Return the [x, y] coordinate for the center point of the cell that contains the specified text.  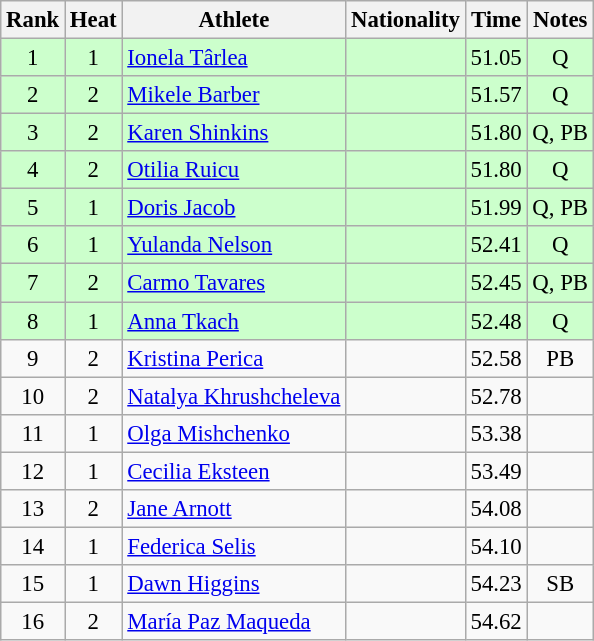
Federica Selis [234, 546]
54.62 [496, 621]
Anna Tkach [234, 321]
Karen Shinkins [234, 133]
52.58 [496, 358]
Otilia Ruicu [234, 170]
51.57 [496, 95]
51.99 [496, 208]
Mikele Barber [234, 95]
13 [33, 509]
Cecilia Eksteen [234, 471]
Heat [94, 20]
Natalya Khrushcheleva [234, 396]
53.38 [496, 433]
10 [33, 396]
52.78 [496, 396]
54.08 [496, 509]
Ionela Târlea [234, 58]
5 [33, 208]
9 [33, 358]
Dawn Higgins [234, 584]
53.49 [496, 471]
8 [33, 321]
52.48 [496, 321]
12 [33, 471]
Rank [33, 20]
PB [560, 358]
Notes [560, 20]
51.05 [496, 58]
3 [33, 133]
54.23 [496, 584]
14 [33, 546]
Yulanda Nelson [234, 245]
52.45 [496, 283]
Carmo Tavares [234, 283]
Athlete [234, 20]
Time [496, 20]
52.41 [496, 245]
16 [33, 621]
Olga Mishchenko [234, 433]
11 [33, 433]
7 [33, 283]
Nationality [406, 20]
6 [33, 245]
Kristina Perica [234, 358]
54.10 [496, 546]
Jane Arnott [234, 509]
15 [33, 584]
4 [33, 170]
SB [560, 584]
María Paz Maqueda [234, 621]
Doris Jacob [234, 208]
